Identify which cell holds the provided text, then report its [X, Y] central coordinate. 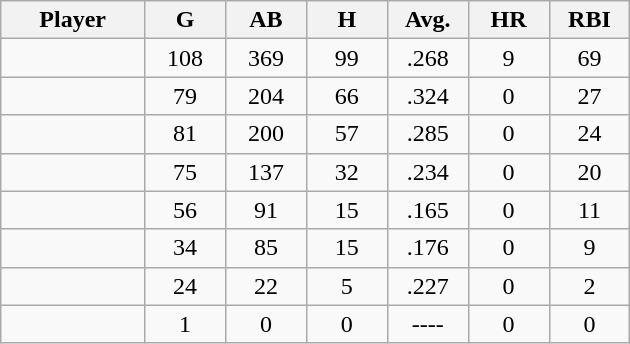
.227 [428, 286]
108 [186, 58]
.234 [428, 172]
27 [590, 96]
.176 [428, 248]
91 [266, 210]
34 [186, 248]
HR [508, 20]
204 [266, 96]
56 [186, 210]
.324 [428, 96]
81 [186, 134]
137 [266, 172]
5 [346, 286]
22 [266, 286]
99 [346, 58]
---- [428, 324]
H [346, 20]
20 [590, 172]
AB [266, 20]
75 [186, 172]
G [186, 20]
.165 [428, 210]
.285 [428, 134]
Player [73, 20]
32 [346, 172]
369 [266, 58]
79 [186, 96]
69 [590, 58]
66 [346, 96]
.268 [428, 58]
RBI [590, 20]
Avg. [428, 20]
1 [186, 324]
11 [590, 210]
57 [346, 134]
2 [590, 286]
200 [266, 134]
85 [266, 248]
